Provide the [x, y] coordinate of the cell's center where the given text is located.  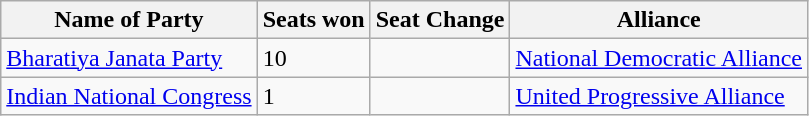
Alliance [659, 20]
Indian National Congress [129, 96]
United Progressive Alliance [659, 96]
National Democratic Alliance [659, 58]
Seats won [314, 20]
Bharatiya Janata Party [129, 58]
Seat Change [440, 20]
1 [314, 96]
Name of Party [129, 20]
10 [314, 58]
